Return (x, y) of the center of cell containing provided text 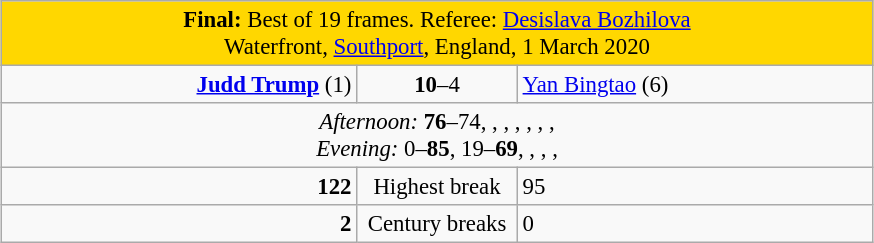
Century breaks (438, 224)
95 (695, 187)
Yan Bingtao (6) (695, 85)
Judd Trump (1) (179, 85)
122 (179, 187)
Afternoon: 76–74, , , , , , , Evening: 0–85, 19–69, , , , (437, 136)
0 (695, 224)
Highest break (438, 187)
10–4 (438, 85)
2 (179, 224)
Final: Best of 19 frames. Referee: Desislava BozhilovaWaterfront, Southport, England, 1 March 2020 (437, 34)
